From the cell containing the given text, extract its center point as [x, y] coordinate. 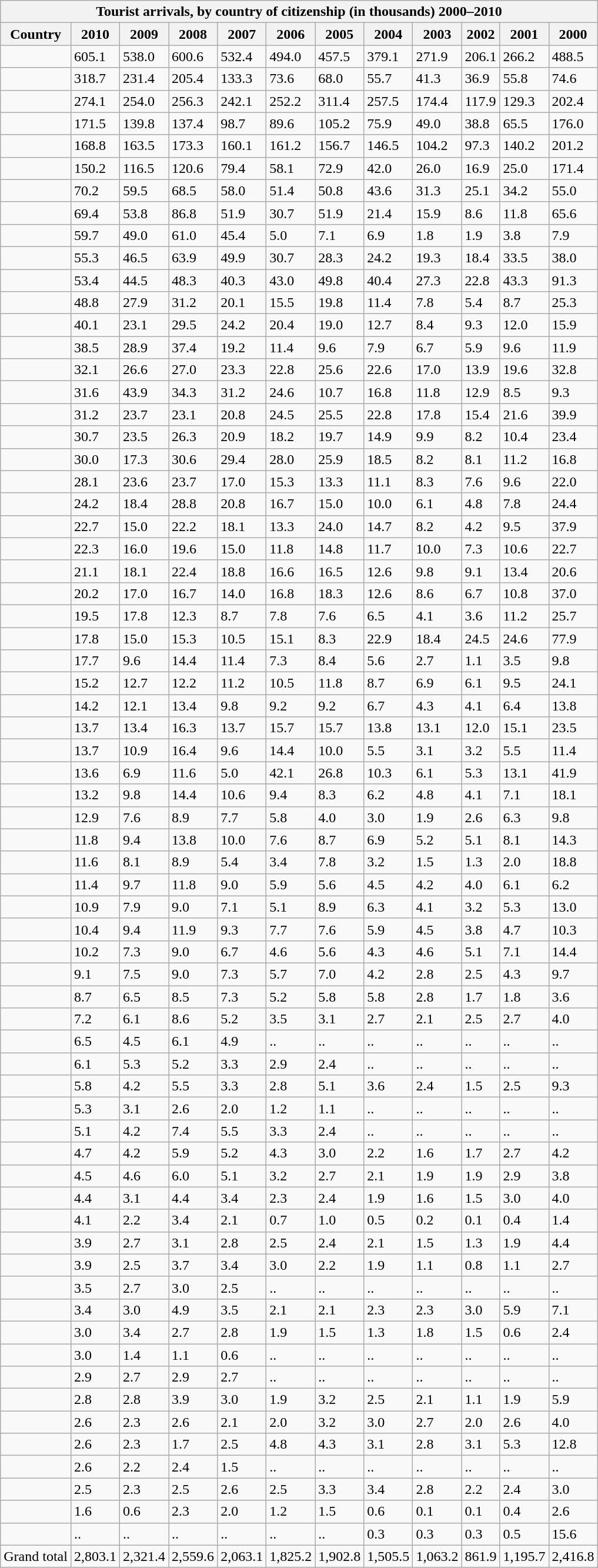
23.4 [573, 437]
24.4 [573, 504]
17.3 [145, 459]
2,063.1 [242, 1556]
91.3 [573, 281]
42.0 [388, 168]
23.6 [145, 482]
861.9 [481, 1556]
65.5 [524, 124]
18.5 [388, 459]
311.4 [340, 101]
274.1 [95, 101]
74.6 [573, 79]
271.9 [437, 56]
171.4 [573, 168]
19.3 [437, 258]
49.8 [340, 281]
22.3 [95, 549]
72.9 [340, 168]
1,902.8 [340, 1556]
33.5 [524, 258]
34.3 [193, 392]
55.0 [573, 191]
1,063.2 [437, 1556]
12.8 [573, 1444]
16.3 [193, 728]
2005 [340, 34]
58.0 [242, 191]
2003 [437, 34]
174.4 [437, 101]
44.5 [145, 281]
22.9 [388, 638]
26.6 [145, 370]
61.0 [193, 235]
42.1 [290, 773]
13.2 [95, 795]
494.0 [290, 56]
379.1 [388, 56]
231.4 [145, 79]
206.1 [481, 56]
98.7 [242, 124]
17.7 [95, 661]
137.4 [193, 124]
2,416.8 [573, 1556]
15.2 [95, 683]
5.7 [290, 974]
59.7 [95, 235]
2,559.6 [193, 1556]
2006 [290, 34]
20.2 [95, 593]
Country [36, 34]
14.7 [388, 526]
14.8 [340, 549]
0.8 [481, 1265]
48.3 [193, 281]
55.7 [388, 79]
28.1 [95, 482]
532.4 [242, 56]
1,195.7 [524, 1556]
73.6 [290, 79]
117.9 [481, 101]
2001 [524, 34]
13.9 [481, 370]
65.6 [573, 213]
12.1 [145, 706]
173.3 [193, 146]
40.1 [95, 325]
139.8 [145, 124]
43.6 [388, 191]
41.3 [437, 79]
22.4 [193, 571]
7.5 [145, 974]
12.2 [193, 683]
6.0 [193, 1176]
31.3 [437, 191]
23.3 [242, 370]
28.9 [145, 348]
77.9 [573, 638]
1,825.2 [290, 1556]
43.9 [145, 392]
Tourist arrivals, by country of citizenship (in thousands) 2000–2010 [299, 12]
58.1 [290, 168]
10.2 [95, 952]
25.7 [573, 616]
150.2 [95, 168]
40.4 [388, 281]
27.3 [437, 281]
7.2 [95, 1019]
2000 [573, 34]
19.0 [340, 325]
7.4 [193, 1131]
202.4 [573, 101]
19.5 [95, 616]
69.4 [95, 213]
14.2 [95, 706]
10.8 [524, 593]
25.5 [340, 415]
256.3 [193, 101]
2,803.1 [95, 1556]
538.0 [145, 56]
20.9 [242, 437]
55.3 [95, 258]
18.2 [290, 437]
16.5 [340, 571]
50.8 [340, 191]
25.3 [573, 303]
28.3 [340, 258]
9.9 [437, 437]
16.6 [290, 571]
26.3 [193, 437]
2009 [145, 34]
16.4 [193, 750]
Grand total [36, 1556]
38.8 [481, 124]
24.1 [573, 683]
2010 [95, 34]
488.5 [573, 56]
32.8 [573, 370]
63.9 [193, 258]
6.4 [524, 706]
242.1 [242, 101]
37.4 [193, 348]
59.5 [145, 191]
2004 [388, 34]
14.0 [242, 593]
30.0 [95, 459]
156.7 [340, 146]
19.8 [340, 303]
41.9 [573, 773]
12.3 [193, 616]
27.0 [193, 370]
318.7 [95, 79]
11.1 [388, 482]
21.4 [388, 213]
43.3 [524, 281]
75.9 [388, 124]
21.6 [524, 415]
3.7 [193, 1265]
2002 [481, 34]
116.5 [145, 168]
13.6 [95, 773]
176.0 [573, 124]
15.4 [481, 415]
25.9 [340, 459]
257.5 [388, 101]
14.9 [388, 437]
45.4 [242, 235]
266.2 [524, 56]
205.4 [193, 79]
25.6 [340, 370]
26.8 [340, 773]
171.5 [95, 124]
15.5 [290, 303]
605.1 [95, 56]
20.4 [290, 325]
51.4 [290, 191]
11.7 [388, 549]
15.6 [573, 1534]
105.2 [340, 124]
30.6 [193, 459]
53.4 [95, 281]
16.0 [145, 549]
22.0 [573, 482]
79.4 [242, 168]
38.0 [573, 258]
163.5 [145, 146]
254.0 [145, 101]
68.0 [340, 79]
0.2 [437, 1220]
2007 [242, 34]
140.2 [524, 146]
1,505.5 [388, 1556]
120.6 [193, 168]
86.8 [193, 213]
161.2 [290, 146]
252.2 [290, 101]
34.2 [524, 191]
38.5 [95, 348]
70.2 [95, 191]
1.0 [340, 1220]
0.7 [290, 1220]
39.9 [573, 415]
49.9 [242, 258]
19.7 [340, 437]
27.9 [145, 303]
18.3 [340, 593]
22.6 [388, 370]
2,321.4 [145, 1556]
68.5 [193, 191]
133.3 [242, 79]
20.1 [242, 303]
28.8 [193, 504]
20.6 [573, 571]
21.1 [95, 571]
46.5 [145, 258]
160.1 [242, 146]
168.8 [95, 146]
22.2 [193, 526]
89.6 [290, 124]
16.9 [481, 168]
14.3 [573, 840]
37.9 [573, 526]
104.2 [437, 146]
10.7 [340, 392]
24.0 [340, 526]
146.5 [388, 146]
53.8 [145, 213]
37.0 [573, 593]
48.8 [95, 303]
32.1 [95, 370]
29.5 [193, 325]
7.0 [340, 974]
2008 [193, 34]
600.6 [193, 56]
129.3 [524, 101]
36.9 [481, 79]
457.5 [340, 56]
25.0 [524, 168]
55.8 [524, 79]
13.0 [573, 907]
19.2 [242, 348]
40.3 [242, 281]
43.0 [290, 281]
31.6 [95, 392]
28.0 [290, 459]
201.2 [573, 146]
97.3 [481, 146]
29.4 [242, 459]
26.0 [437, 168]
25.1 [481, 191]
